Extract the [x, y] coordinate from the center of the cell holding the provided text.  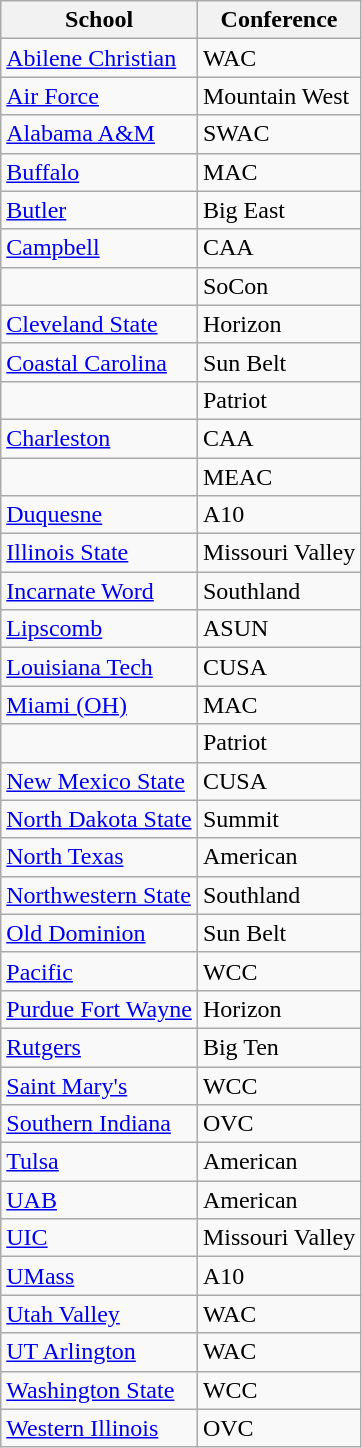
Illinois State [100, 553]
Saint Mary's [100, 1085]
UAB [100, 1200]
UIC [100, 1238]
Tulsa [100, 1162]
MEAC [278, 477]
Lipscomb [100, 629]
Southern Indiana [100, 1124]
Louisiana Tech [100, 667]
Purdue Fort Wayne [100, 1009]
Buffalo [100, 172]
Charleston [100, 438]
Conference [278, 20]
Summit [278, 819]
North Dakota State [100, 819]
SWAC [278, 134]
Alabama A&M [100, 134]
Butler [100, 210]
Incarnate Word [100, 591]
Pacific [100, 971]
Northwestern State [100, 895]
Duquesne [100, 515]
SoCon [278, 286]
UT Arlington [100, 1352]
ASUN [278, 629]
New Mexico State [100, 781]
North Texas [100, 857]
Campbell [100, 248]
Coastal Carolina [100, 362]
Big East [278, 210]
Washington State [100, 1390]
Big Ten [278, 1047]
Air Force [100, 96]
Mountain West [278, 96]
Utah Valley [100, 1314]
Western Illinois [100, 1428]
UMass [100, 1276]
School [100, 20]
Miami (OH) [100, 705]
Cleveland State [100, 324]
Old Dominion [100, 933]
Abilene Christian [100, 58]
Rutgers [100, 1047]
